Return [x, y] of the center of cell containing provided text 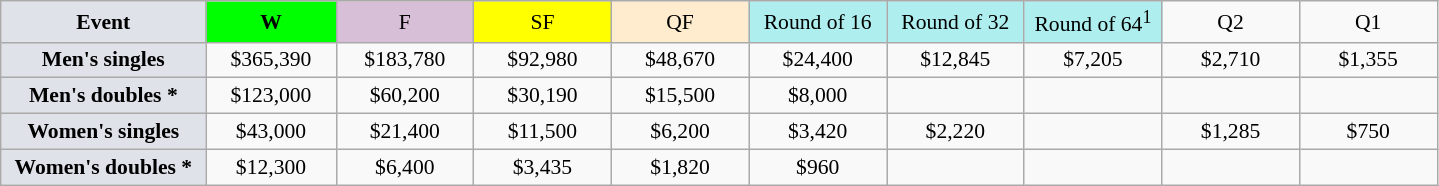
$1,355 [1368, 60]
$24,400 [818, 60]
$3,420 [818, 132]
$750 [1368, 132]
$6,400 [405, 167]
$2,710 [1231, 60]
$60,200 [405, 96]
Round of 32 [955, 22]
SF [543, 22]
$3,435 [543, 167]
$6,200 [680, 132]
$7,205 [1093, 60]
$21,400 [405, 132]
$123,000 [271, 96]
$48,670 [680, 60]
$1,285 [1231, 132]
Q1 [1368, 22]
Women's singles [104, 132]
Women's doubles * [104, 167]
Q2 [1231, 22]
$11,500 [543, 132]
Round of 641 [1093, 22]
$43,000 [271, 132]
Men's doubles * [104, 96]
Round of 16 [818, 22]
$2,220 [955, 132]
Event [104, 22]
$92,980 [543, 60]
$183,780 [405, 60]
$1,820 [680, 167]
F [405, 22]
QF [680, 22]
$8,000 [818, 96]
W [271, 22]
Men's singles [104, 60]
$30,190 [543, 96]
$960 [818, 167]
$15,500 [680, 96]
$12,300 [271, 167]
$12,845 [955, 60]
$365,390 [271, 60]
